Extract the (X, Y) coordinate from the center of the cell holding the provided text.  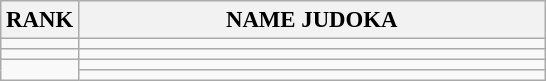
RANK (40, 20)
NAME JUDOKA (312, 20)
